For the text-containing cell, return its midpoint in (x, y) coordinate format. 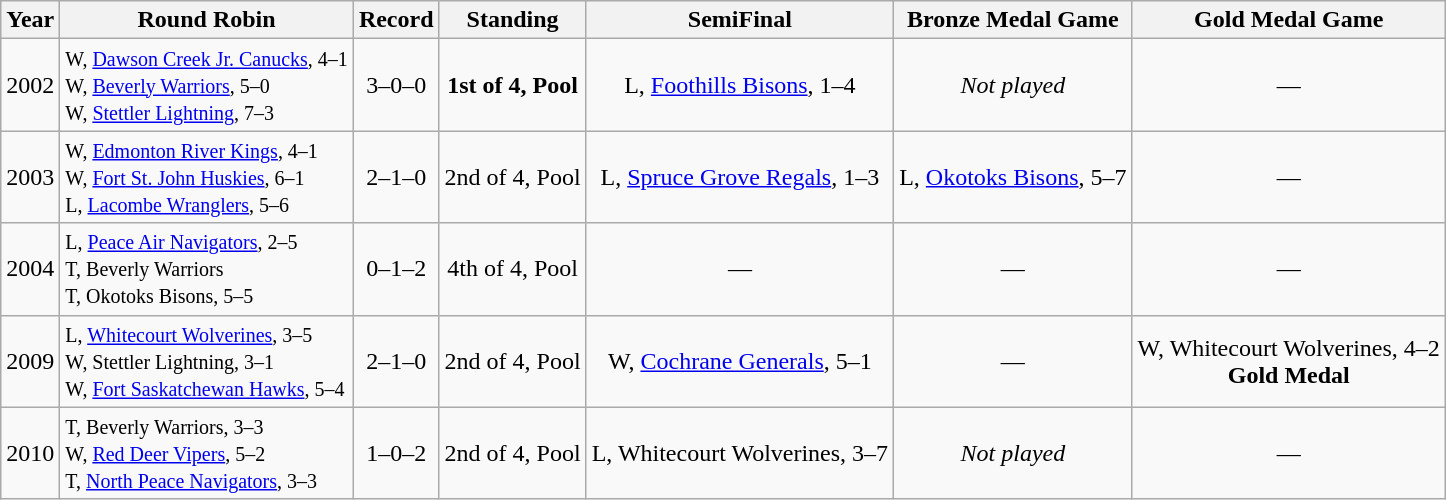
L, Whitecourt Wolverines, 3–5W, Stettler Lightning, 3–1W, Fort Saskatchewan Hawks, 5–4 (207, 361)
1st of 4, Pool (512, 85)
1–0–2 (396, 453)
L, Peace Air Navigators, 2–5T, Beverly WarriorsT, Okotoks Bisons, 5–5 (207, 269)
Year (30, 20)
3–0–0 (396, 85)
W, Cochrane Generals, 5–1 (740, 361)
W, Edmonton River Kings, 4–1W, Fort St. John Huskies, 6–1L, Lacombe Wranglers, 5–6 (207, 177)
L, Whitecourt Wolverines, 3–7 (740, 453)
T, Beverly Warriors, 3–3W, Red Deer Vipers, 5–2T, North Peace Navigators, 3–3 (207, 453)
2009 (30, 361)
4th of 4, Pool (512, 269)
L, Spruce Grove Regals, 1–3 (740, 177)
2002 (30, 85)
0–1–2 (396, 269)
Record (396, 20)
2010 (30, 453)
2004 (30, 269)
Standing (512, 20)
L, Foothills Bisons, 1–4 (740, 85)
Bronze Medal Game (1013, 20)
Gold Medal Game (1288, 20)
SemiFinal (740, 20)
L, Okotoks Bisons, 5–7 (1013, 177)
2003 (30, 177)
W, Dawson Creek Jr. Canucks, 4–1W, Beverly Warriors, 5–0W, Stettler Lightning, 7–3 (207, 85)
Round Robin (207, 20)
W, Whitecourt Wolverines, 4–2Gold Medal (1288, 361)
